Scan for the cell matching the given text and deliver its (X, Y) coordinate at center. 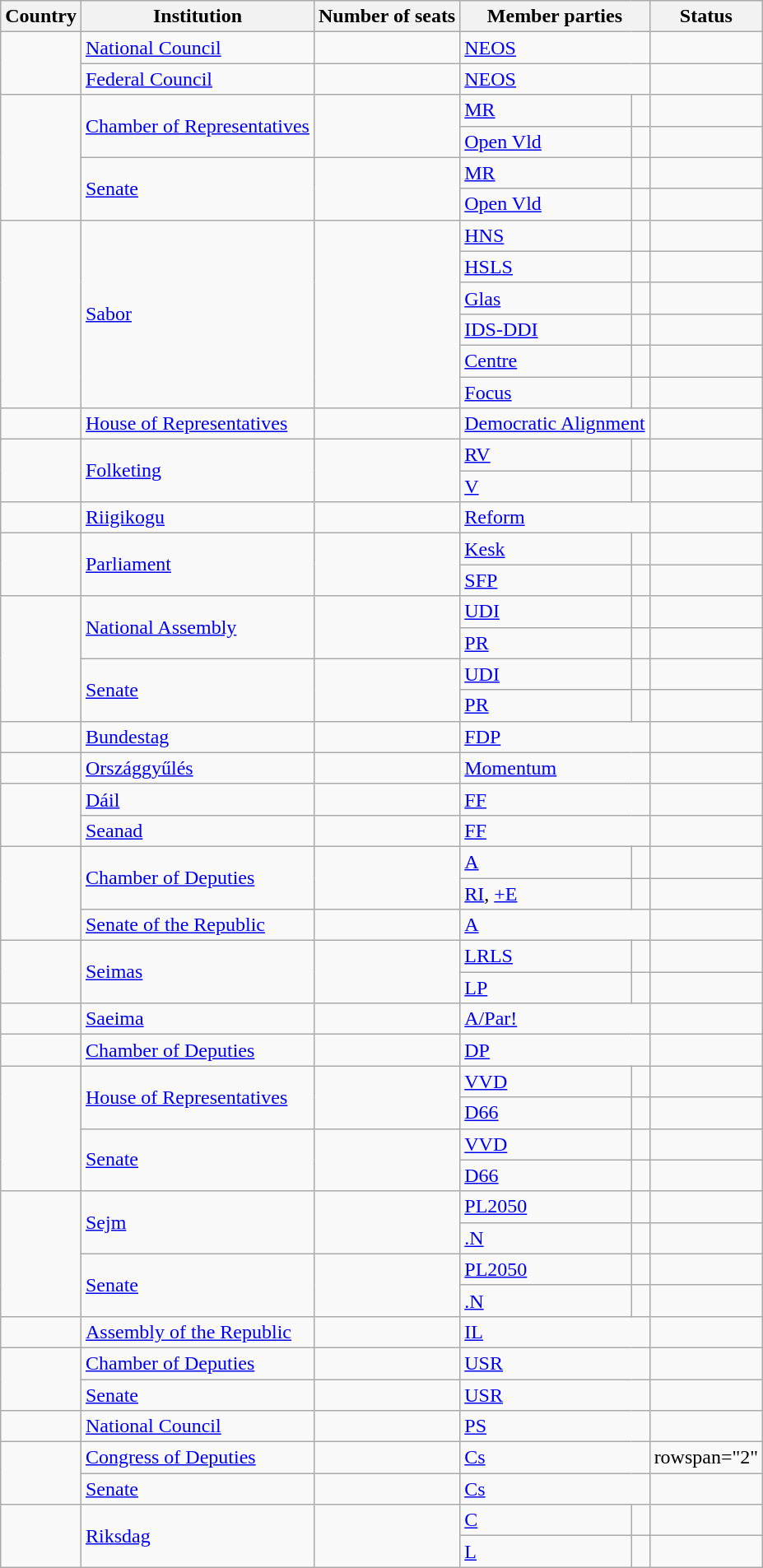
Glas (546, 298)
Number of seats (387, 16)
DP (555, 1050)
Focus (546, 393)
Chamber of Representatives (198, 126)
PS (555, 1426)
Momentum (555, 768)
A/Par! (555, 1019)
IL (555, 1332)
Országgyűlés (198, 768)
Bundestag (198, 737)
Sabor (198, 314)
Sejm (198, 1222)
Member parties (555, 16)
Centre (546, 361)
C (546, 1520)
Seanad (198, 831)
rowspan="2" (706, 1458)
RV (546, 455)
Dáil (198, 799)
V (546, 486)
Federal Council (198, 79)
L (546, 1552)
Country (41, 16)
Riigikogu (198, 518)
Saeima (198, 1019)
SFP (546, 580)
HNS (546, 235)
Seimas (198, 972)
Folketing (198, 471)
Parliament (198, 565)
LP (546, 988)
Kesk (546, 549)
IDS-DDI (546, 329)
Senate of the Republic (198, 925)
National Assembly (198, 627)
Assembly of the Republic (198, 1332)
RI, +E (546, 893)
FDP (555, 737)
HSLS (546, 267)
Riksdag (198, 1536)
Status (706, 16)
LRLS (546, 956)
Congress of Deputies (198, 1458)
Institution (198, 16)
Democratic Alignment (555, 424)
Reform (555, 518)
